Extract the [X, Y] coordinate from the center of the cell holding the provided text.  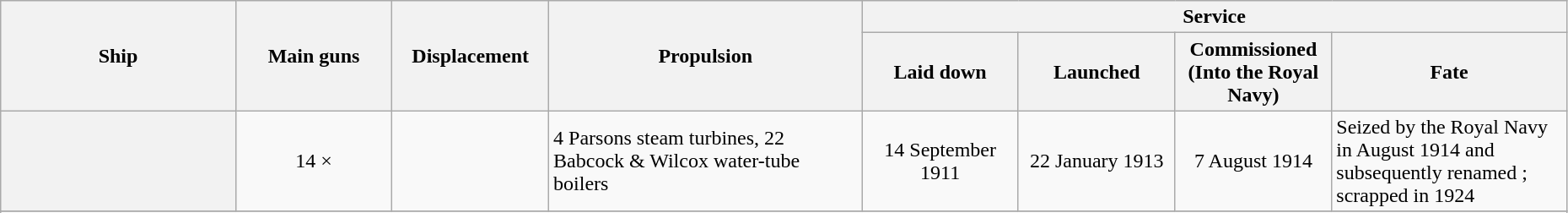
Fate [1449, 72]
Laid down [940, 72]
22 January 1913 [1097, 161]
Main guns [314, 56]
14 × [314, 161]
Seized by the Royal Navy in August 1914 and subsequently renamed ; scrapped in 1924 [1449, 161]
Service [1215, 17]
7 August 1914 [1253, 161]
Displacement [471, 56]
14 September 1911 [940, 161]
4 Parsons steam turbines, 22 Babcock & Wilcox water-tube boilers [705, 161]
Commissioned (Into the Royal Navy) [1253, 72]
Ship [118, 56]
Launched [1097, 72]
Propulsion [705, 56]
